Scan for the cell matching the given text and deliver its (x, y) coordinate at center. 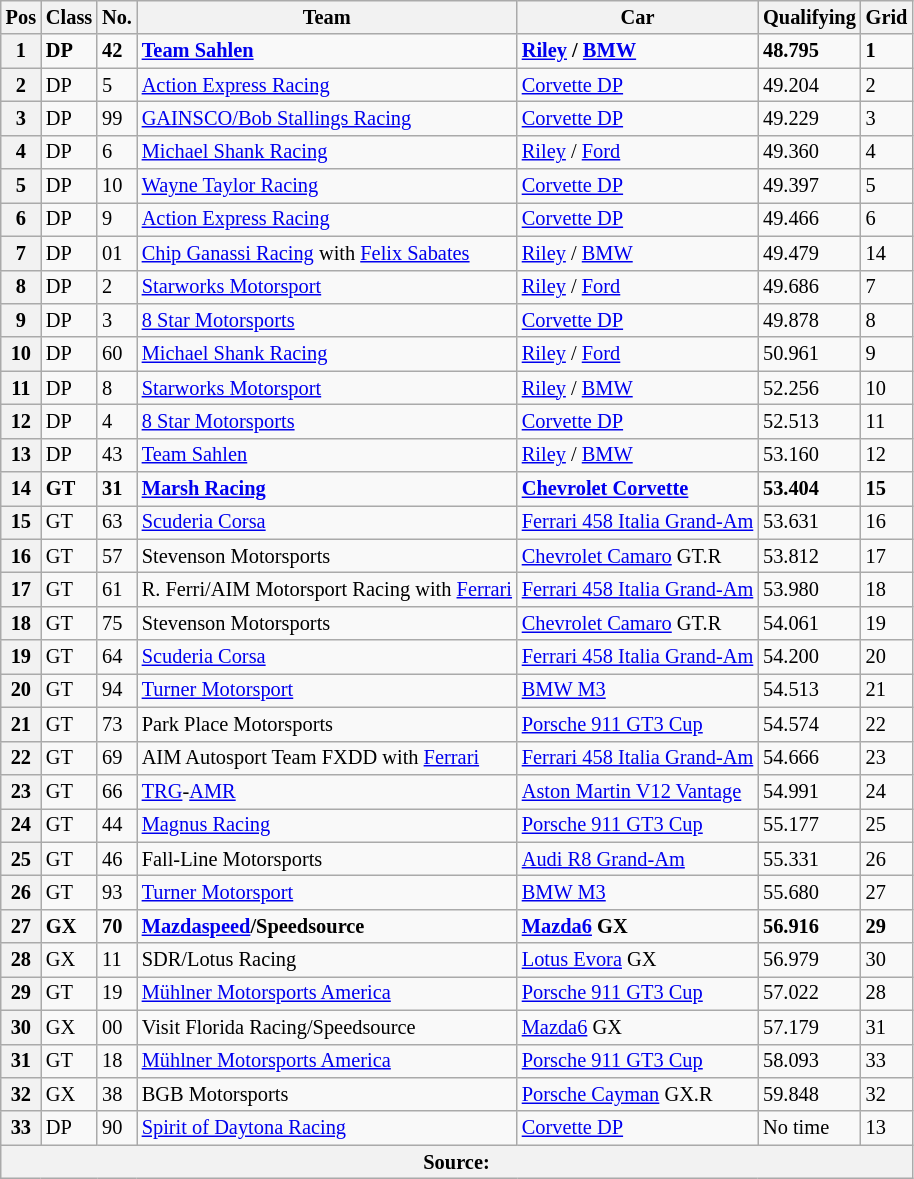
56.979 (810, 960)
Marsh Racing (327, 489)
Chevrolet Corvette (638, 489)
01 (117, 253)
66 (117, 791)
Grid (887, 17)
54.574 (810, 724)
Lotus Evora GX (638, 960)
58.093 (810, 1061)
70 (117, 926)
Qualifying (810, 17)
57 (117, 556)
99 (117, 118)
53.980 (810, 589)
49.229 (810, 118)
56.916 (810, 926)
50.961 (810, 354)
48.795 (810, 51)
49.479 (810, 253)
54.991 (810, 791)
49.204 (810, 85)
Source: (457, 1162)
42 (117, 51)
No time (810, 1128)
Aston Martin V12 Vantage (638, 791)
Porsche Cayman GX.R (638, 1094)
AIM Autosport Team FXDD with Ferrari (327, 758)
Spirit of Daytona Racing (327, 1128)
53.404 (810, 489)
61 (117, 589)
57.179 (810, 1027)
Mazdaspeed/Speedsource (327, 926)
46 (117, 859)
53.160 (810, 455)
55.331 (810, 859)
38 (117, 1094)
52.256 (810, 388)
54.513 (810, 690)
Chip Ganassi Racing with Felix Sabates (327, 253)
60 (117, 354)
Magnus Racing (327, 825)
69 (117, 758)
No. (117, 17)
49.686 (810, 287)
Wayne Taylor Racing (327, 186)
00 (117, 1027)
53.631 (810, 522)
63 (117, 522)
54.061 (810, 623)
44 (117, 825)
90 (117, 1128)
94 (117, 690)
64 (117, 657)
Car (638, 17)
Team (327, 17)
49.360 (810, 152)
Visit Florida Racing/Speedsource (327, 1027)
GAINSCO/Bob Stallings Racing (327, 118)
52.513 (810, 421)
Fall-Line Motorsports (327, 859)
93 (117, 892)
59.848 (810, 1094)
Audi R8 Grand-Am (638, 859)
TRG-AMR (327, 791)
57.022 (810, 993)
43 (117, 455)
55.177 (810, 825)
Pos (21, 17)
53.812 (810, 556)
49.397 (810, 186)
R. Ferri/AIM Motorsport Racing with Ferrari (327, 589)
BGB Motorsports (327, 1094)
Class (69, 17)
Park Place Motorsports (327, 724)
54.666 (810, 758)
73 (117, 724)
49.466 (810, 219)
SDR/Lotus Racing (327, 960)
55.680 (810, 892)
75 (117, 623)
49.878 (810, 320)
54.200 (810, 657)
